Provide the [x, y] coordinate of the cell's center where the given text is located.  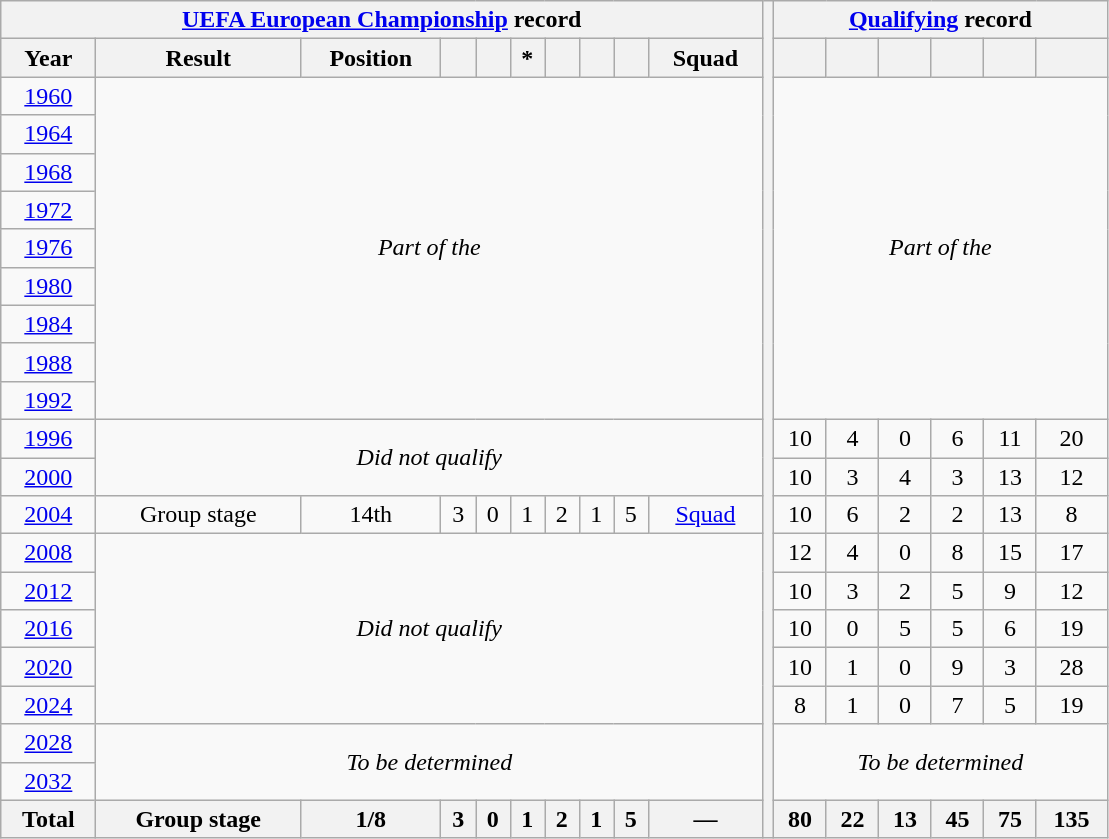
17 [1072, 553]
1964 [48, 134]
Qualifying record [940, 20]
2004 [48, 515]
1992 [48, 400]
— [706, 819]
14th [371, 515]
Result [198, 58]
1960 [48, 96]
2032 [48, 781]
75 [1010, 819]
2024 [48, 705]
1984 [48, 324]
2000 [48, 477]
135 [1072, 819]
1968 [48, 172]
UEFA European Championship record [382, 20]
2020 [48, 667]
15 [1010, 553]
Year [48, 58]
* [528, 58]
1976 [48, 248]
2012 [48, 591]
2008 [48, 553]
28 [1072, 667]
20 [1072, 438]
1/8 [371, 819]
2028 [48, 743]
1996 [48, 438]
Total [48, 819]
80 [800, 819]
1988 [48, 362]
1980 [48, 286]
7 [957, 705]
Position [371, 58]
11 [1010, 438]
45 [957, 819]
22 [852, 819]
1972 [48, 210]
2016 [48, 629]
